Scan for the cell matching the given text and deliver its (x, y) coordinate at center. 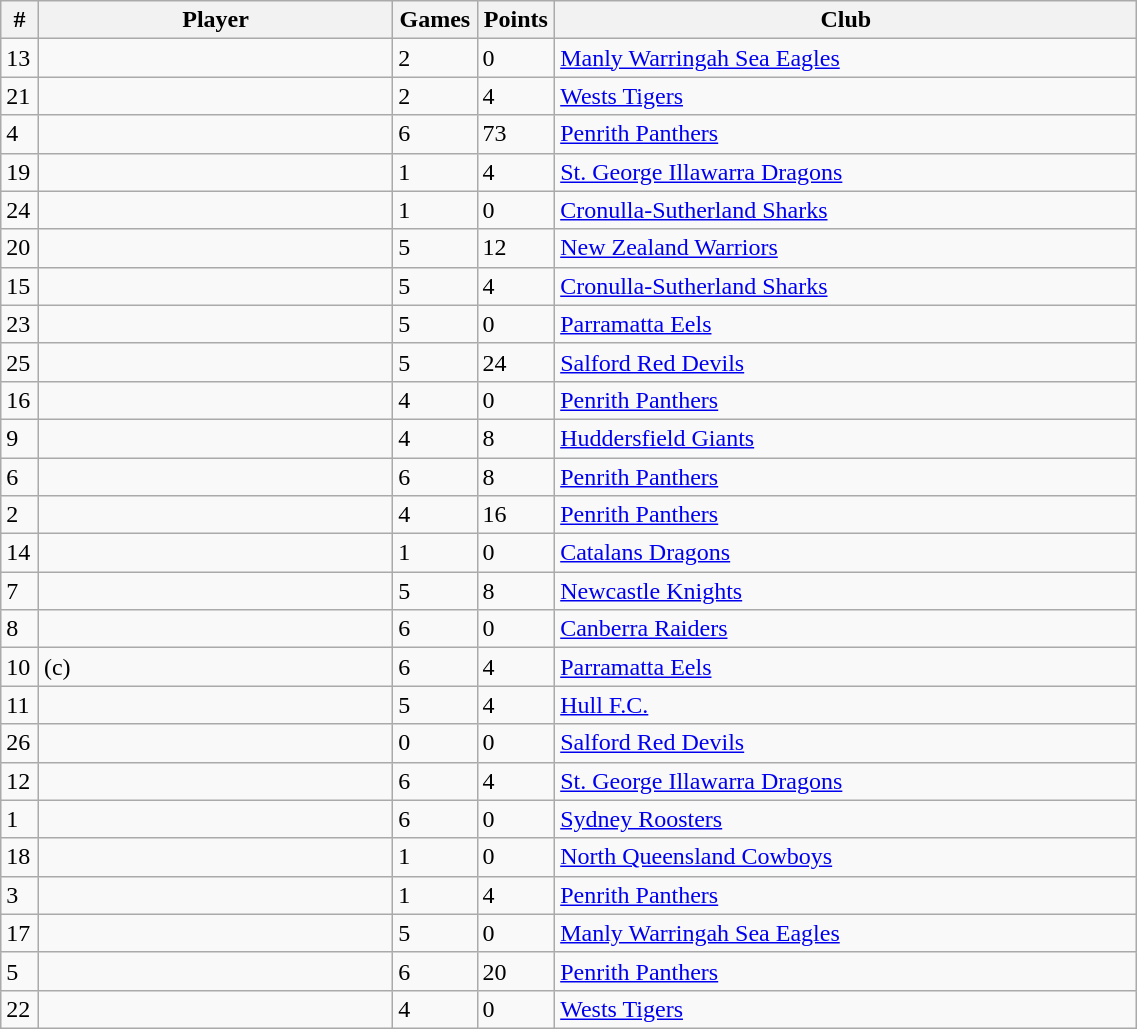
21 (20, 96)
Sydney Roosters (846, 819)
13 (20, 58)
9 (20, 438)
New Zealand Warriors (846, 248)
North Queensland Cowboys (846, 857)
25 (20, 362)
3 (20, 895)
Catalans Dragons (846, 553)
23 (20, 324)
Canberra Raiders (846, 629)
7 (20, 591)
# (20, 20)
17 (20, 933)
11 (20, 705)
(c) (215, 667)
Player (215, 20)
Hull F.C. (846, 705)
15 (20, 286)
73 (516, 134)
Newcastle Knights (846, 591)
19 (20, 172)
14 (20, 553)
26 (20, 743)
Huddersfield Giants (846, 438)
Points (516, 20)
Games (435, 20)
10 (20, 667)
Club (846, 20)
22 (20, 1009)
18 (20, 857)
